Scan for the cell matching the given text and deliver its (X, Y) coordinate at center. 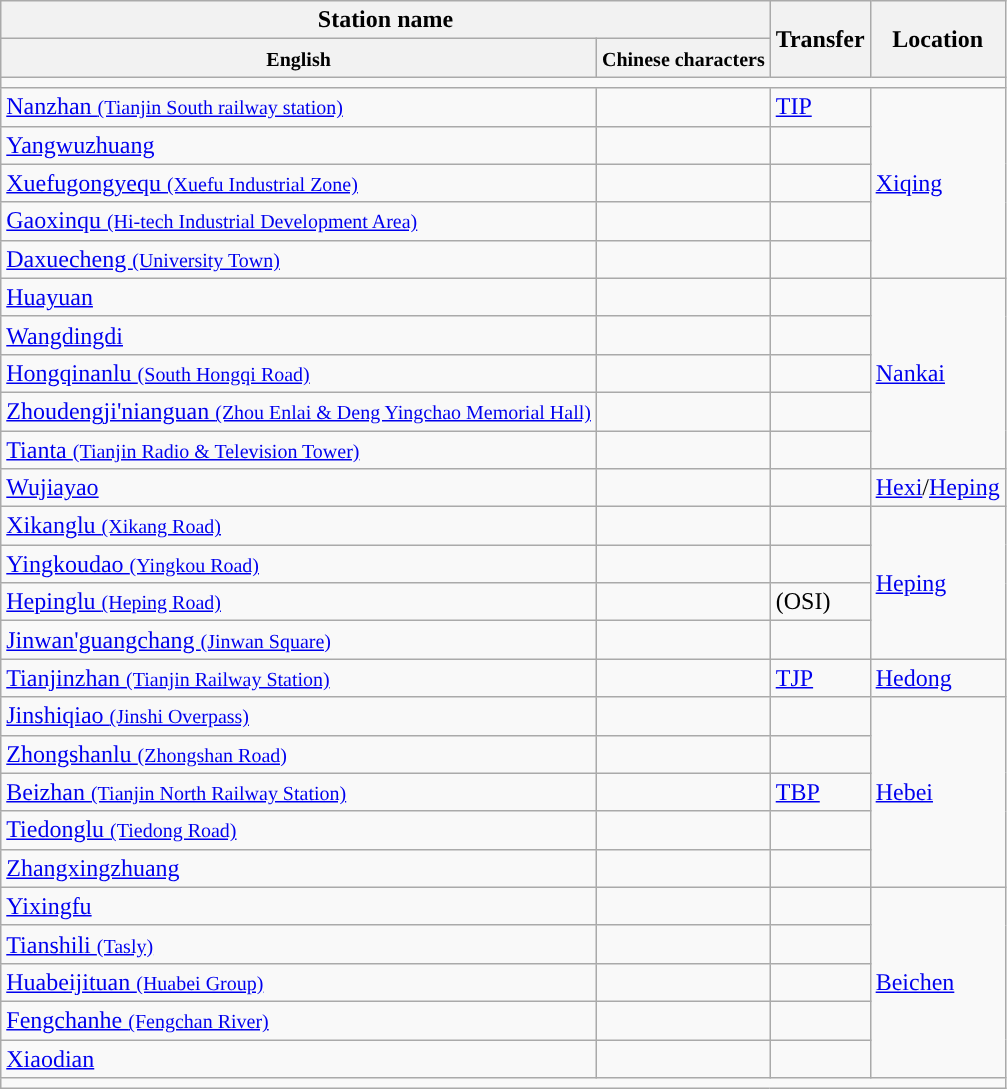
Fengchanhe (Fengchan River) (299, 1020)
Wujiayao (299, 488)
Hongqinanlu (South Hongqi Road) (299, 373)
TJP (820, 678)
Tianshili (Tasly) (299, 944)
Beizhan (Tianjin North Railway Station) (299, 792)
Hedong (938, 678)
Tianta (Tianjin Radio & Television Tower) (299, 449)
Daxuecheng (University Town) (299, 259)
Transfer (820, 39)
Huabeijituan (Huabei Group) (299, 982)
Xiqing (938, 183)
Xikanglu (Xikang Road) (299, 526)
Xiaodian (299, 1059)
Tianjinzhan (Tianjin Railway Station) (299, 678)
English (299, 58)
Yangwuzhuang (299, 145)
Station name (386, 20)
Jinshiqiao (Jinshi Overpass) (299, 716)
Tiedonglu (Tiedong Road) (299, 830)
Gaoxinqu (Hi-tech Industrial Development Area) (299, 221)
Heping (938, 583)
Huayuan (299, 297)
Yingkoudao (Yingkou Road) (299, 564)
Zhongshanlu (Zhongshan Road) (299, 754)
Yixingfu (299, 906)
Hepinglu (Heping Road) (299, 602)
Jinwan'guangchang (Jinwan Square) (299, 640)
Wangdingdi (299, 335)
Hexi/Heping (938, 488)
Zhoudengji'nianguan (Zhou Enlai & Deng Yingchao Memorial Hall) (299, 411)
Nanzhan (Tianjin South railway station) (299, 107)
Xuefugongyequ (Xuefu Industrial Zone) (299, 183)
Beichen (938, 982)
(OSI) (820, 602)
Chinese characters (683, 58)
Nankai (938, 373)
TBP (820, 792)
Zhangxingzhuang (299, 868)
Location (938, 39)
Hebei (938, 792)
TIP (820, 107)
